For the text-containing cell, return its midpoint in [X, Y] coordinate format. 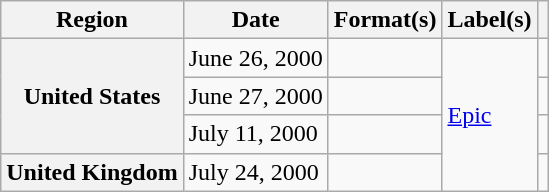
Format(s) [385, 20]
United Kingdom [92, 172]
United States [92, 96]
July 11, 2000 [256, 134]
Date [256, 20]
Region [92, 20]
June 27, 2000 [256, 96]
Epic [490, 115]
Label(s) [490, 20]
July 24, 2000 [256, 172]
June 26, 2000 [256, 58]
